Extract the [X, Y] coordinate from the center of the cell holding the provided text.  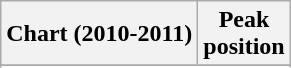
Peakposition [244, 34]
Chart (2010-2011) [100, 34]
